Capture the cell that displays the provided text and extract its (x, y) central coordinate. 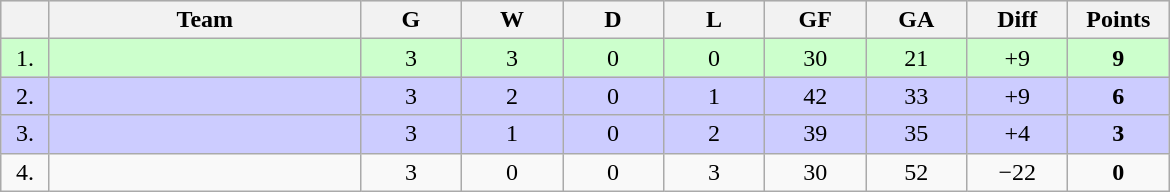
G (410, 20)
−22 (1018, 172)
3. (26, 134)
D (612, 20)
+4 (1018, 134)
1. (26, 58)
52 (916, 172)
6 (1118, 96)
L (714, 20)
GA (916, 20)
2. (26, 96)
Diff (1018, 20)
39 (816, 134)
Points (1118, 20)
W (512, 20)
9 (1118, 58)
35 (916, 134)
21 (916, 58)
42 (816, 96)
4. (26, 172)
Team (204, 20)
33 (916, 96)
GF (816, 20)
